Return the [x, y] coordinate for the center point of the cell that contains the specified text.  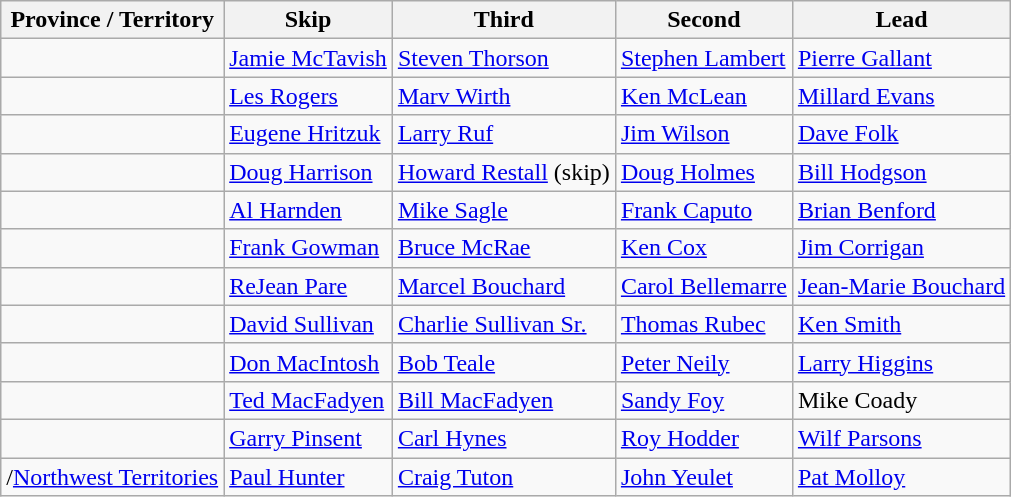
Sandy Foy [704, 400]
Ken Cox [704, 248]
Bob Teale [504, 362]
Mike Coady [901, 400]
Ken McLean [704, 96]
Doug Harrison [308, 172]
Frank Caputo [704, 210]
Bill Hodgson [901, 172]
Charlie Sullivan Sr. [504, 324]
Pierre Gallant [901, 58]
Larry Ruf [504, 134]
Jim Corrigan [901, 248]
Jamie McTavish [308, 58]
John Yeulet [704, 477]
Second [704, 20]
David Sullivan [308, 324]
Marcel Bouchard [504, 286]
Bruce McRae [504, 248]
Peter Neily [704, 362]
Eugene Hritzuk [308, 134]
Province / Territory [112, 20]
Paul Hunter [308, 477]
Frank Gowman [308, 248]
Jean-Marie Bouchard [901, 286]
Lead [901, 20]
Jim Wilson [704, 134]
Craig Tuton [504, 477]
Carl Hynes [504, 438]
Third [504, 20]
Thomas Rubec [704, 324]
Wilf Parsons [901, 438]
Ken Smith [901, 324]
Stephen Lambert [704, 58]
Les Rogers [308, 96]
Larry Higgins [901, 362]
Mike Sagle [504, 210]
Carol Bellemarre [704, 286]
Ted MacFadyen [308, 400]
Dave Folk [901, 134]
Roy Hodder [704, 438]
Marv Wirth [504, 96]
Millard Evans [901, 96]
Doug Holmes [704, 172]
Al Harnden [308, 210]
Brian Benford [901, 210]
Howard Restall (skip) [504, 172]
Steven Thorson [504, 58]
Bill MacFadyen [504, 400]
/Northwest Territories [112, 477]
Don MacIntosh [308, 362]
Skip [308, 20]
Pat Molloy [901, 477]
Garry Pinsent [308, 438]
ReJean Pare [308, 286]
